Pinpoint the cell where the given text exists, returning its [x, y] midpoint coordinate. 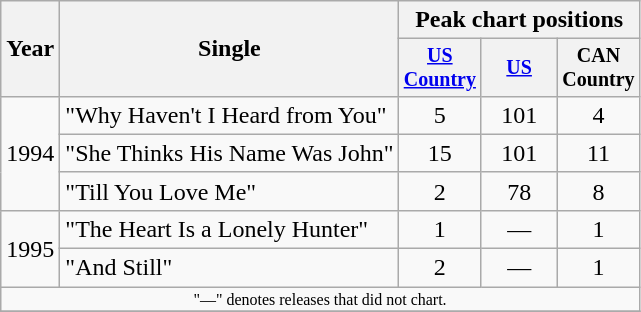
US Country [440, 68]
Single [230, 49]
Year [30, 49]
"—" denotes releases that did not chart. [320, 299]
5 [440, 115]
8 [599, 191]
1994 [30, 153]
"The Heart Is a Lonely Hunter" [230, 229]
US [520, 68]
4 [599, 115]
"Till You Love Me" [230, 191]
11 [599, 153]
1995 [30, 248]
"And Still" [230, 268]
"Why Haven't I Heard from You" [230, 115]
CAN Country [599, 68]
15 [440, 153]
78 [520, 191]
"She Thinks His Name Was John" [230, 153]
Peak chart positions [519, 20]
